Search for the cell housing the specified text and yield its [x, y] center coordinate. 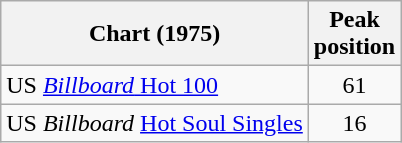
16 [354, 123]
US Billboard Hot Soul Singles [155, 123]
US Billboard Hot 100 [155, 85]
61 [354, 85]
Chart (1975) [155, 34]
Peakposition [354, 34]
